Detect which cell encompasses the target text, then output its (X, Y) center coordinate. 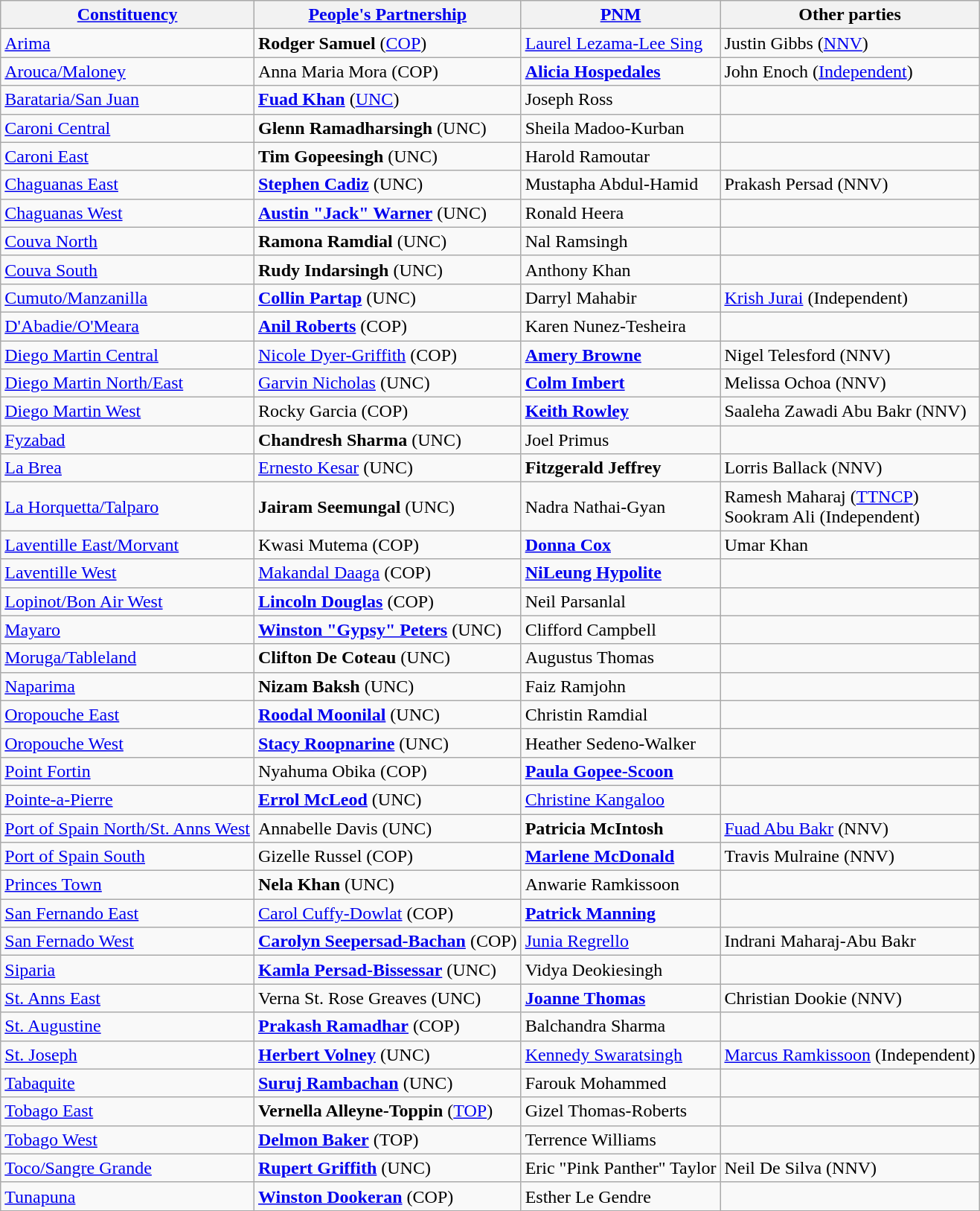
Anil Roberts (COP) (387, 326)
Winston "Gypsy" Peters (UNC) (387, 630)
Suruj Rambachan (UNC) (387, 1083)
Delmon Baker (TOP) (387, 1140)
Clifton De Coteau (UNC) (387, 658)
Roodal Moonilal (UNC) (387, 715)
Verna St. Rose Greaves (UNC) (387, 998)
Glenn Ramadharsingh (UNC) (387, 128)
Tunapuna (128, 1196)
Siparia (128, 970)
Diego Martin North/East (128, 383)
Moruga/Tableland (128, 658)
Chaguanas West (128, 213)
Eric "Pink Panther" Taylor (621, 1168)
Christine Kangaloo (621, 799)
Nicole Dyer-Griffith (COP) (387, 355)
Anna Maria Mora (COP) (387, 71)
Jairam Seemungal (UNC) (387, 506)
Nela Khan (UNC) (387, 885)
Carol Cuffy-Dowlat (COP) (387, 913)
Joanne Thomas (621, 998)
NiLeung Hypolite (621, 573)
Point Fortin (128, 771)
Joel Primus (621, 440)
Fitzgerald Jeffrey (621, 468)
Kennedy Swaratsingh (621, 1055)
Herbert Volney (UNC) (387, 1055)
Patrick Manning (621, 913)
San Fernando East (128, 913)
Melissa Ochoa (NNV) (850, 383)
Fuad Khan (UNC) (387, 100)
PNM (621, 15)
Port of Spain South (128, 857)
Balchandra Sharma (621, 1026)
Couva South (128, 269)
Ronald Heera (621, 213)
Harold Ramoutar (621, 156)
Patricia McIntosh (621, 828)
Clifford Campbell (621, 630)
Junia Regrello (621, 942)
Paula Gopee-Scoon (621, 771)
Port of Spain North/St. Anns West (128, 828)
Austin "Jack" Warner (UNC) (387, 213)
Sheila Madoo-Kurban (621, 128)
Mayaro (128, 630)
People's Partnership (387, 15)
San Fernado West (128, 942)
La Brea (128, 468)
St. Augustine (128, 1026)
Saaleha Zawadi Abu Bakr (NNV) (850, 412)
Keith Rowley (621, 412)
Joseph Ross (621, 100)
Lorris Ballack (NNV) (850, 468)
Alicia Hospedales (621, 71)
Laventille East/Morvant (128, 545)
Chandresh Sharma (UNC) (387, 440)
Rocky Garcia (COP) (387, 412)
Christin Ramdial (621, 715)
Anthony Khan (621, 269)
Amery Browne (621, 355)
Marcus Ramkissoon (Independent) (850, 1055)
Other parties (850, 15)
D'Abadie/O'Meara (128, 326)
Marlene McDonald (621, 857)
Neil Parsanlal (621, 601)
La Horquetta/Talparo (128, 506)
Naparima (128, 686)
Stephen Cadiz (UNC) (387, 185)
Tim Gopeesingh (UNC) (387, 156)
Chaguanas East (128, 185)
Caroni Central (128, 128)
Kamla Persad-Bissessar (UNC) (387, 970)
Pointe-a-Pierre (128, 799)
Gizelle Russel (COP) (387, 857)
Toco/Sangre Grande (128, 1168)
Gizel Thomas-Roberts (621, 1111)
Tobago West (128, 1140)
Ramona Ramdial (UNC) (387, 241)
Couva North (128, 241)
Indrani Maharaj-Abu Bakr (850, 942)
Christian Dookie (NNV) (850, 998)
Tabaquite (128, 1083)
Collin Partap (UNC) (387, 298)
Caroni East (128, 156)
Barataria/San Juan (128, 100)
Oropouche West (128, 743)
Ramesh Maharaj (TTNCP)Sookram Ali (Independent) (850, 506)
Vernella Alleyne-Toppin (TOP) (387, 1111)
Heather Sedeno-Walker (621, 743)
Darryl Mahabir (621, 298)
Fuad Abu Bakr (NNV) (850, 828)
Faiz Ramjohn (621, 686)
St. Anns East (128, 998)
Anwarie Ramkissoon (621, 885)
Nyahuma Obika (COP) (387, 771)
Arima (128, 43)
Carolyn Seepersad-Bachan (COP) (387, 942)
Krish Jurai (Independent) (850, 298)
Lincoln Douglas (COP) (387, 601)
Rudy Indarsingh (UNC) (387, 269)
Diego Martin West (128, 412)
Colm Imbert (621, 383)
Nal Ramsingh (621, 241)
Rodger Samuel (COP) (387, 43)
Nigel Telesford (NNV) (850, 355)
Karen Nunez-Tesheira (621, 326)
Tobago East (128, 1111)
Farouk Mohammed (621, 1083)
Justin Gibbs (NNV) (850, 43)
Kwasi Mutema (COP) (387, 545)
Stacy Roopnarine (UNC) (387, 743)
Esther Le Gendre (621, 1196)
Travis Mulraine (NNV) (850, 857)
Diego Martin Central (128, 355)
Cumuto/Manzanilla (128, 298)
Garvin Nicholas (UNC) (387, 383)
Constituency (128, 15)
Oropouche East (128, 715)
Errol McLeod (UNC) (387, 799)
Rupert Griffith (UNC) (387, 1168)
John Enoch (Independent) (850, 71)
Terrence Williams (621, 1140)
Ernesto Kesar (UNC) (387, 468)
Nadra Nathai-Gyan (621, 506)
Prakash Ramadhar (COP) (387, 1026)
Neil De Silva (NNV) (850, 1168)
Laurel Lezama-Lee Sing (621, 43)
Lopinot/Bon Air West (128, 601)
Nizam Baksh (UNC) (387, 686)
Umar Khan (850, 545)
Winston Dookeran (COP) (387, 1196)
Arouca/Maloney (128, 71)
Laventille West (128, 573)
Makandal Daaga (COP) (387, 573)
Prakash Persad (NNV) (850, 185)
Donna Cox (621, 545)
Mustapha Abdul-Hamid (621, 185)
Augustus Thomas (621, 658)
Annabelle Davis (UNC) (387, 828)
Fyzabad (128, 440)
St. Joseph (128, 1055)
Princes Town (128, 885)
Vidya Deokiesingh (621, 970)
